Detect which cell encompasses the target text, then output its (x, y) center coordinate. 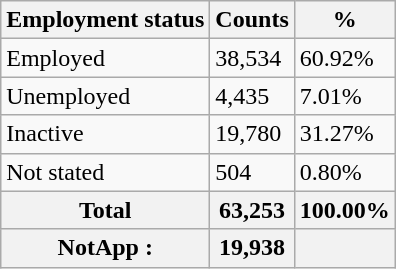
NotApp : (106, 248)
4,435 (252, 96)
Employed (106, 58)
Inactive (106, 134)
19,938 (252, 248)
7.01% (344, 96)
0.80% (344, 172)
Employment status (106, 20)
Counts (252, 20)
31.27% (344, 134)
% (344, 20)
19,780 (252, 134)
60.92% (344, 58)
Total (106, 210)
38,534 (252, 58)
504 (252, 172)
63,253 (252, 210)
Not stated (106, 172)
Unemployed (106, 96)
100.00% (344, 210)
